Extract the (x, y) coordinate from the center of the cell holding the provided text.  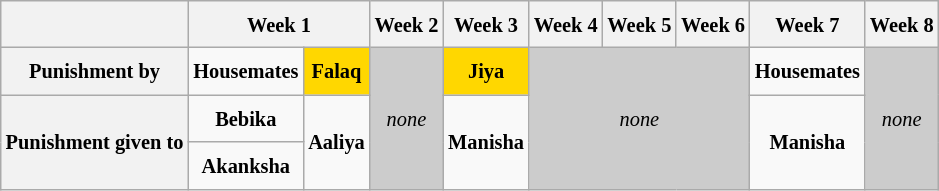
Jiya (486, 72)
Week 1 (278, 24)
Week 4 (566, 24)
Week 3 (486, 24)
Week 8 (902, 24)
Aaliya (336, 142)
Bebika (246, 118)
Week 2 (407, 24)
Week 7 (808, 24)
Week 6 (713, 24)
Falaq (336, 72)
Punishment given to (95, 142)
Akanksha (246, 166)
Punishment by (95, 72)
Week 5 (640, 24)
